For the text-containing cell, return its midpoint in [X, Y] coordinate format. 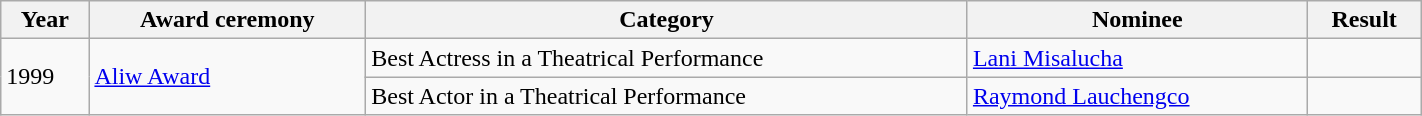
Aliw Award [228, 77]
Year [45, 20]
Best Actor in a Theatrical Performance [667, 96]
Lani Misalucha [1137, 58]
Nominee [1137, 20]
Raymond Lauchengco [1137, 96]
Best Actress in a Theatrical Performance [667, 58]
Category [667, 20]
Award ceremony [228, 20]
1999 [45, 77]
Result [1364, 20]
